Extract the (X, Y) coordinate from the center of the cell holding the provided text.  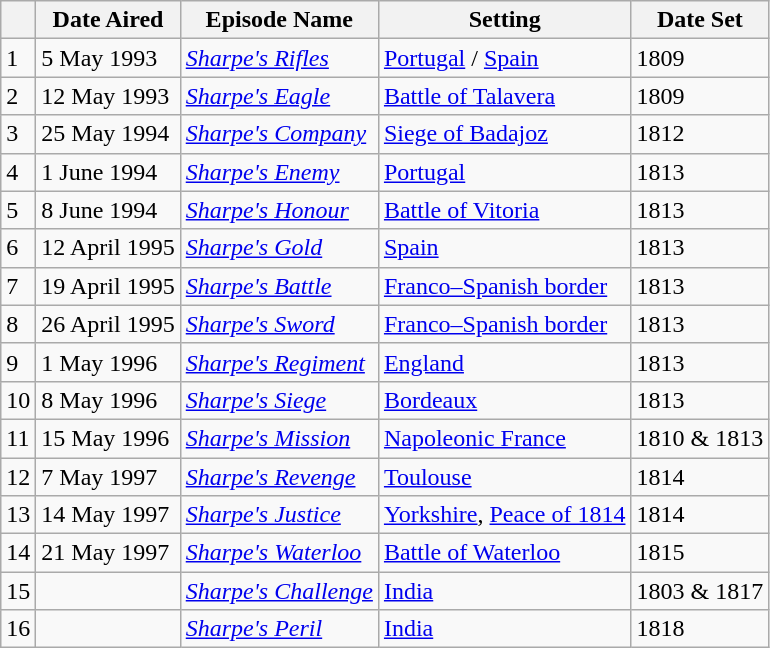
Sharpe's Battle (279, 286)
1812 (700, 134)
Toulouse (504, 477)
Sharpe's Justice (279, 515)
Sharpe's Rifles (279, 58)
Battle of Waterloo (504, 553)
Sharpe's Peril (279, 629)
26 April 1995 (108, 324)
Sharpe's Gold (279, 248)
Battle of Talavera (504, 96)
21 May 1997 (108, 553)
Sharpe's Revenge (279, 477)
Sharpe's Regiment (279, 362)
Siege of Badajoz (504, 134)
Sharpe's Company (279, 134)
14 (18, 553)
Sharpe's Siege (279, 400)
Bordeaux (504, 400)
Spain (504, 248)
7 (18, 286)
25 May 1994 (108, 134)
1818 (700, 629)
Sharpe's Mission (279, 438)
8 June 1994 (108, 210)
12 April 1995 (108, 248)
Sharpe's Honour (279, 210)
Sharpe's Sword (279, 324)
Portugal / Spain (504, 58)
9 (18, 362)
12 May 1993 (108, 96)
Sharpe's Enemy (279, 172)
Setting (504, 20)
4 (18, 172)
Napoleonic France (504, 438)
Episode Name (279, 20)
1 June 1994 (108, 172)
1 May 1996 (108, 362)
8 May 1996 (108, 400)
1 (18, 58)
England (504, 362)
12 (18, 477)
5 May 1993 (108, 58)
Yorkshire, Peace of 1814 (504, 515)
11 (18, 438)
6 (18, 248)
3 (18, 134)
Sharpe's Waterloo (279, 553)
Date Aired (108, 20)
Battle of Vitoria (504, 210)
5 (18, 210)
Portugal (504, 172)
Sharpe's Eagle (279, 96)
19 April 1995 (108, 286)
Sharpe's Challenge (279, 591)
15 May 1996 (108, 438)
7 May 1997 (108, 477)
8 (18, 324)
10 (18, 400)
15 (18, 591)
1810 & 1813 (700, 438)
13 (18, 515)
Date Set (700, 20)
2 (18, 96)
14 May 1997 (108, 515)
16 (18, 629)
1815 (700, 553)
1803 & 1817 (700, 591)
